Provide the (x, y) coordinate of the cell's center where the given text is located.  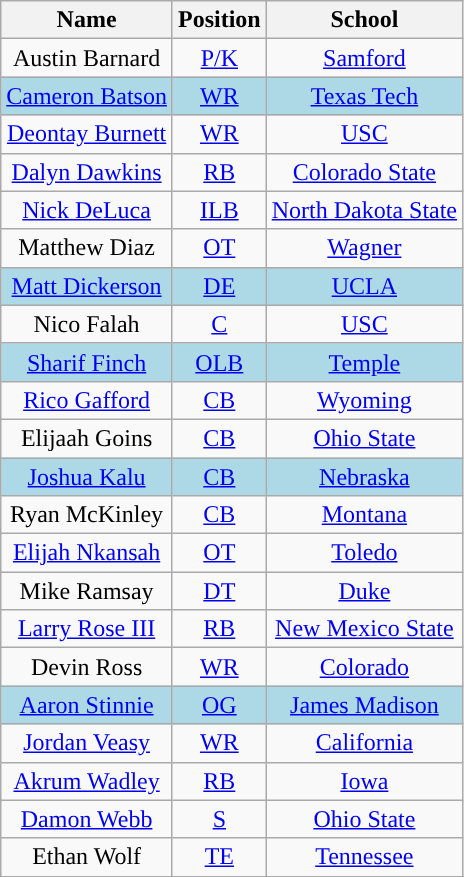
Iowa (364, 781)
Colorado (364, 667)
Wyoming (364, 400)
UCLA (364, 286)
Larry Rose III (87, 629)
C (219, 324)
Deontay Burnett (87, 134)
School (364, 20)
Wagner (364, 248)
Cameron Batson (87, 96)
California (364, 743)
Sharif Finch (87, 362)
OLB (219, 362)
ILB (219, 210)
Position (219, 20)
James Madison (364, 705)
Rico Gafford (87, 400)
Nebraska (364, 477)
Joshua Kalu (87, 477)
OG (219, 705)
New Mexico State (364, 629)
Jordan Veasy (87, 743)
Name (87, 20)
Nick DeLuca (87, 210)
Texas Tech (364, 96)
Akrum Wadley (87, 781)
Devin Ross (87, 667)
Dalyn Dawkins (87, 172)
Matthew Diaz (87, 248)
Elijaah Goins (87, 438)
TE (219, 857)
Montana (364, 515)
Duke (364, 591)
Temple (364, 362)
Aaron Stinnie (87, 705)
DT (219, 591)
DE (219, 286)
S (219, 819)
Toledo (364, 553)
Samford (364, 58)
Matt Dickerson (87, 286)
Nico Falah (87, 324)
Austin Barnard (87, 58)
Ryan McKinley (87, 515)
Damon Webb (87, 819)
P/K (219, 58)
Mike Ramsay (87, 591)
Elijah Nkansah (87, 553)
Colorado State (364, 172)
North Dakota State (364, 210)
Ethan Wolf (87, 857)
Tennessee (364, 857)
